Search for the cell housing the specified text and yield its [x, y] center coordinate. 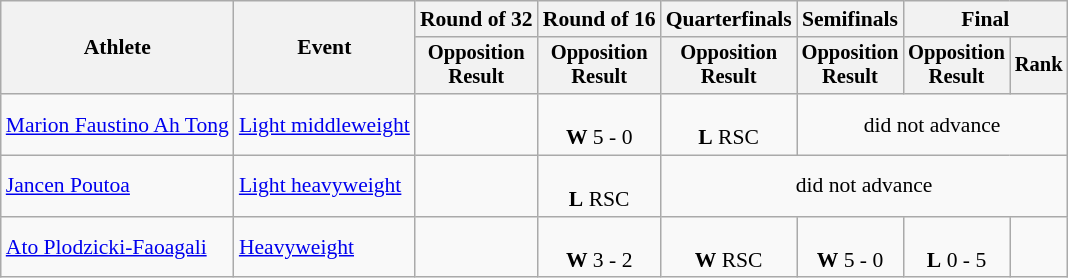
Ato Plodzicki-Faoagali [118, 248]
Round of 32 [476, 19]
Rank [1039, 66]
W RSC [729, 248]
Jancen Poutoa [118, 186]
Event [324, 48]
Round of 16 [600, 19]
Light heavyweight [324, 186]
Final [985, 19]
Marion Faustino Ah Tong [118, 124]
Heavyweight [324, 248]
Semifinals [850, 19]
L 0 - 5 [956, 248]
Athlete [118, 48]
W 3 - 2 [600, 248]
Light middleweight [324, 124]
Quarterfinals [729, 19]
